Find where the given text appears and provide that cell's center as [x, y] coordinate. 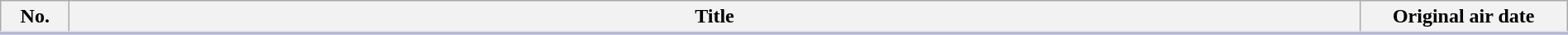
No. [35, 17]
Original air date [1464, 17]
Title [715, 17]
